Search for the cell housing the specified text and yield its [x, y] center coordinate. 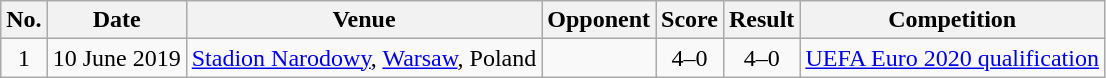
Score [690, 20]
UEFA Euro 2020 qualification [952, 58]
Competition [952, 20]
Result [761, 20]
10 June 2019 [116, 58]
1 [24, 58]
Date [116, 20]
No. [24, 20]
Venue [364, 20]
Stadion Narodowy, Warsaw, Poland [364, 58]
Opponent [599, 20]
